Output the [X, Y] coordinate of the center of the cell containing the given text.  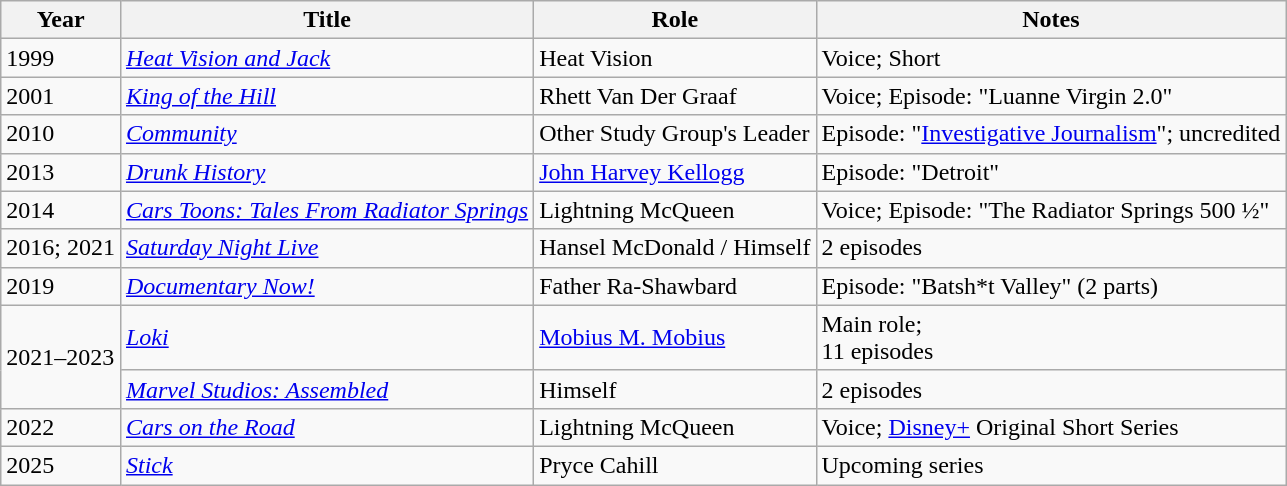
Hansel McDonald / Himself [675, 248]
2016; 2021 [61, 248]
Saturday Night Live [326, 248]
Heat Vision [675, 58]
Episode: "Batsh*t Valley" (2 parts) [1051, 286]
Pryce Cahill [675, 465]
Episode: "Investigative Journalism"; uncredited [1051, 134]
Marvel Studios: Assembled [326, 389]
Mobius M. Mobius [675, 338]
Other Study Group's Leader [675, 134]
Voice; Disney+ Original Short Series [1051, 427]
John Harvey Kellogg [675, 172]
Heat Vision and Jack [326, 58]
Rhett Van Der Graaf [675, 96]
Cars on the Road [326, 427]
Notes [1051, 20]
Documentary Now! [326, 286]
King of the Hill [326, 96]
Title [326, 20]
Voice; Episode: "Luanne Virgin 2.0" [1051, 96]
Community [326, 134]
Main role;11 episodes [1051, 338]
2025 [61, 465]
2014 [61, 210]
Loki [326, 338]
Himself [675, 389]
2022 [61, 427]
2010 [61, 134]
Year [61, 20]
2001 [61, 96]
2013 [61, 172]
Stick [326, 465]
Cars Toons: Tales From Radiator Springs [326, 210]
Voice; Short [1051, 58]
2019 [61, 286]
Upcoming series [1051, 465]
2021–2023 [61, 356]
Role [675, 20]
Episode: "Detroit" [1051, 172]
Voice; Episode: "The Radiator Springs 500 ½" [1051, 210]
Drunk History [326, 172]
1999 [61, 58]
Father Ra-Shawbard [675, 286]
